Output the [X, Y] coordinate of the center of the cell containing the given text.  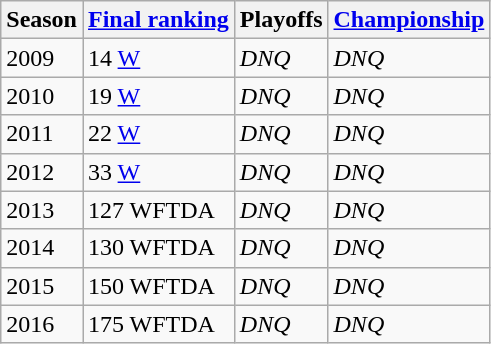
2015 [42, 286]
Championship [409, 20]
130 WFTDA [158, 248]
33 W [158, 172]
2011 [42, 134]
Season [42, 20]
14 W [158, 58]
175 WFTDA [158, 324]
2009 [42, 58]
2010 [42, 96]
Final ranking [158, 20]
150 WFTDA [158, 286]
Playoffs [281, 20]
2016 [42, 324]
22 W [158, 134]
127 WFTDA [158, 210]
2013 [42, 210]
2014 [42, 248]
19 W [158, 96]
2012 [42, 172]
